Detect which cell encompasses the target text, then output its (X, Y) center coordinate. 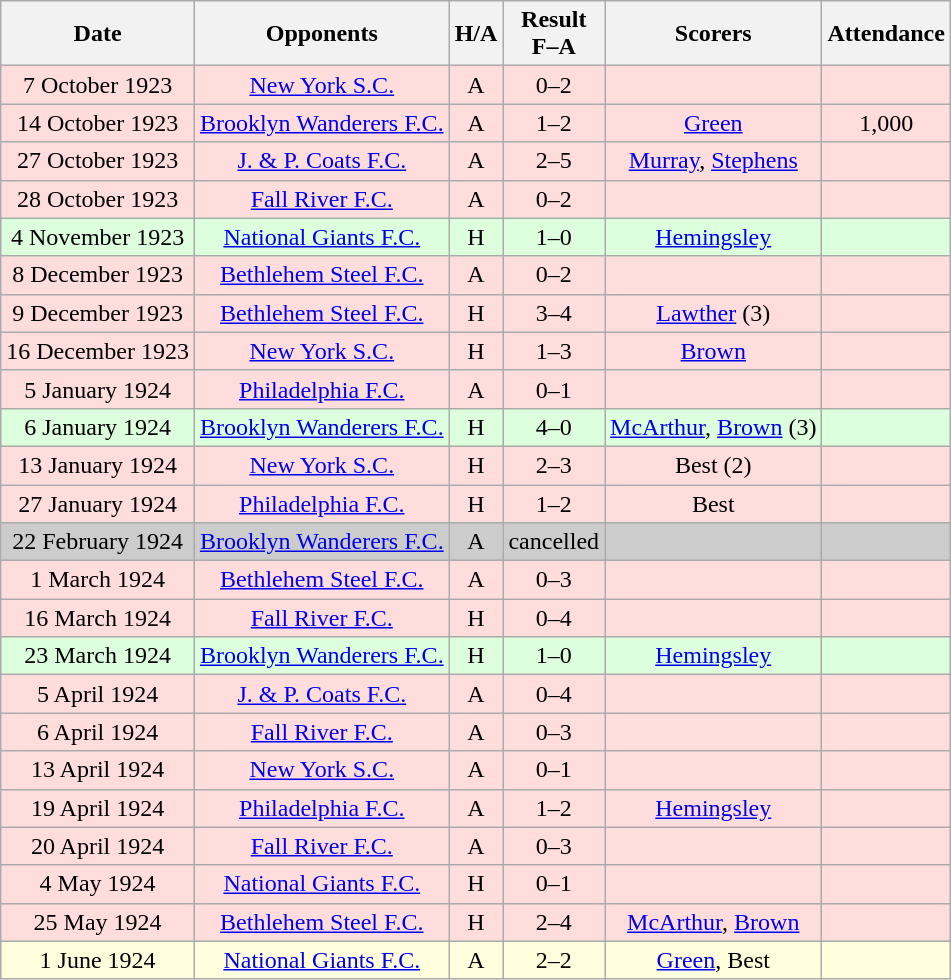
16 March 1924 (98, 618)
2–2 (554, 960)
23 March 1924 (98, 656)
ResultF–A (554, 34)
Attendance (886, 34)
Brown (714, 351)
McArthur, Brown (714, 922)
Date (98, 34)
1,000 (886, 123)
Scorers (714, 34)
4 November 1923 (98, 237)
25 May 1924 (98, 922)
5 January 1924 (98, 389)
27 October 1923 (98, 161)
2–5 (554, 161)
6 April 1924 (98, 732)
13 January 1924 (98, 465)
6 January 1924 (98, 427)
27 January 1924 (98, 503)
1–3 (554, 351)
28 October 1923 (98, 199)
3–4 (554, 313)
8 December 1923 (98, 275)
5 April 1924 (98, 694)
1 June 1924 (98, 960)
Best (714, 503)
14 October 1923 (98, 123)
cancelled (554, 542)
16 December 1923 (98, 351)
Best (2) (714, 465)
Green (714, 123)
22 February 1924 (98, 542)
7 October 1923 (98, 85)
Murray, Stephens (714, 161)
19 April 1924 (98, 808)
4 May 1924 (98, 884)
Opponents (322, 34)
4–0 (554, 427)
13 April 1924 (98, 770)
20 April 1924 (98, 846)
2–3 (554, 465)
2–4 (554, 922)
9 December 1923 (98, 313)
Green, Best (714, 960)
1 March 1924 (98, 580)
McArthur, Brown (3) (714, 427)
H/A (476, 34)
Lawther (3) (714, 313)
